Capture the cell that displays the provided text and extract its (x, y) central coordinate. 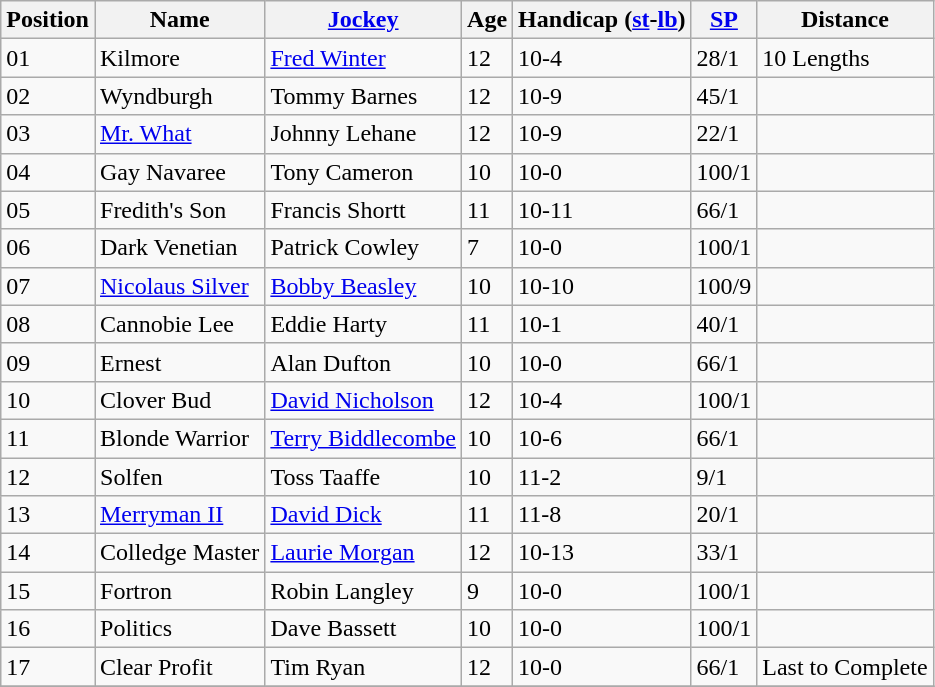
13 (48, 515)
07 (48, 286)
28/1 (724, 58)
05 (48, 210)
16 (48, 629)
Dark Venetian (179, 248)
Blonde Warrior (179, 438)
Tony Cameron (364, 172)
06 (48, 248)
22/1 (724, 134)
Tim Ryan (364, 667)
9 (488, 591)
Last to Complete (845, 667)
Dave Bassett (364, 629)
Gay Navaree (179, 172)
SP (724, 20)
10 Lengths (845, 58)
Position (48, 20)
10-10 (602, 286)
David Dick (364, 515)
Politics (179, 629)
11-2 (602, 477)
Mr. What (179, 134)
10-6 (602, 438)
Francis Shortt (364, 210)
Terry Biddlecombe (364, 438)
04 (48, 172)
Clear Profit (179, 667)
Age (488, 20)
10-11 (602, 210)
100/9 (724, 286)
11-8 (602, 515)
Kilmore (179, 58)
02 (48, 96)
09 (48, 362)
45/1 (724, 96)
Eddie Harty (364, 324)
17 (48, 667)
Tommy Barnes (364, 96)
Cannobie Lee (179, 324)
7 (488, 248)
Johnny Lehane (364, 134)
Laurie Morgan (364, 553)
33/1 (724, 553)
Fred Winter (364, 58)
Solfen (179, 477)
01 (48, 58)
Name (179, 20)
Jockey (364, 20)
Merryman II (179, 515)
9/1 (724, 477)
Fortron (179, 591)
Alan Dufton (364, 362)
Toss Taaffe (364, 477)
14 (48, 553)
Fredith's Son (179, 210)
Clover Bud (179, 400)
Handicap (st-lb) (602, 20)
15 (48, 591)
Distance (845, 20)
Nicolaus Silver (179, 286)
40/1 (724, 324)
10-13 (602, 553)
Wyndburgh (179, 96)
Colledge Master (179, 553)
Ernest (179, 362)
03 (48, 134)
20/1 (724, 515)
Bobby Beasley (364, 286)
08 (48, 324)
Robin Langley (364, 591)
David Nicholson (364, 400)
Patrick Cowley (364, 248)
10-1 (602, 324)
